Output the (X, Y) coordinate of the center of the cell containing the given text.  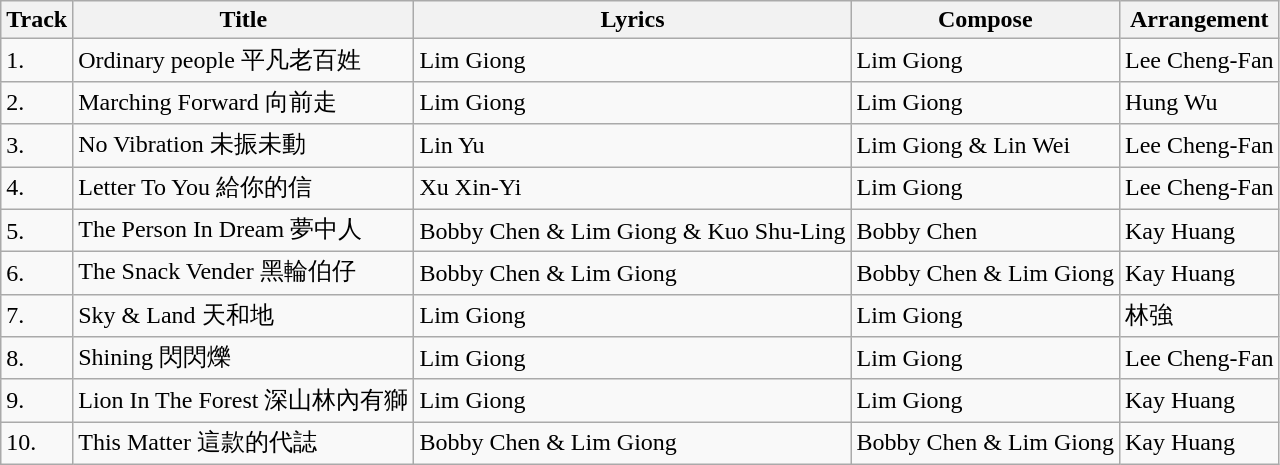
Arrangement (1199, 20)
Letter To You 給你的信 (244, 188)
Marching Forward 向前走 (244, 102)
Title (244, 20)
1. (37, 60)
Xu Xin-Yi (632, 188)
3. (37, 146)
5. (37, 230)
The Person In Dream 夢中人 (244, 230)
Lyrics (632, 20)
Hung Wu (1199, 102)
Bobby Chen (985, 230)
Lion In The Forest 深山林內有獅 (244, 400)
10. (37, 444)
Lim Giong & Lin Wei (985, 146)
9. (37, 400)
Sky & Land 天和地 (244, 316)
No Vibration 未振未動 (244, 146)
8. (37, 358)
Bobby Chen & Lim Giong & Kuo Shu-Ling (632, 230)
Shining 閃閃爍 (244, 358)
The Snack Vender 黑輪伯仔 (244, 274)
2. (37, 102)
6. (37, 274)
林強 (1199, 316)
Ordinary people 平凡老百姓 (244, 60)
7. (37, 316)
This Matter 這款的代誌 (244, 444)
4. (37, 188)
Track (37, 20)
Compose (985, 20)
Lin Yu (632, 146)
